Detect which cell encompasses the target text, then output its (X, Y) center coordinate. 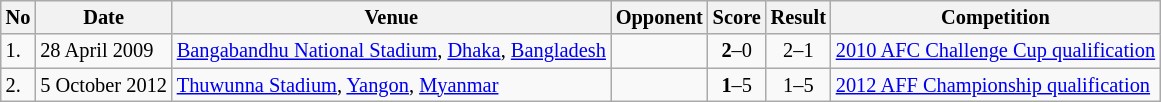
Date (104, 17)
2–1 (798, 51)
Venue (392, 17)
5 October 2012 (104, 85)
No (18, 17)
2. (18, 85)
Bangabandhu National Stadium, Dhaka, Bangladesh (392, 51)
Score (737, 17)
2–0 (737, 51)
Opponent (660, 17)
Result (798, 17)
Competition (996, 17)
28 April 2009 (104, 51)
2010 AFC Challenge Cup qualification (996, 51)
1. (18, 51)
Thuwunna Stadium, Yangon, Myanmar (392, 85)
2012 AFF Championship qualification (996, 85)
